Return [x, y] of the center of cell containing provided text 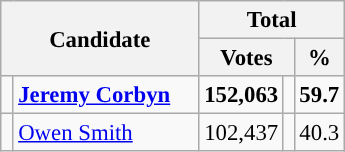
Total [272, 20]
40.3 [319, 133]
% [319, 58]
102,437 [242, 133]
59.7 [319, 95]
Candidate [100, 38]
Jeremy Corbyn [106, 95]
152,063 [242, 95]
Votes [246, 58]
Owen Smith [106, 133]
